Locate the cell with the specified text and output its (X, Y) center coordinate. 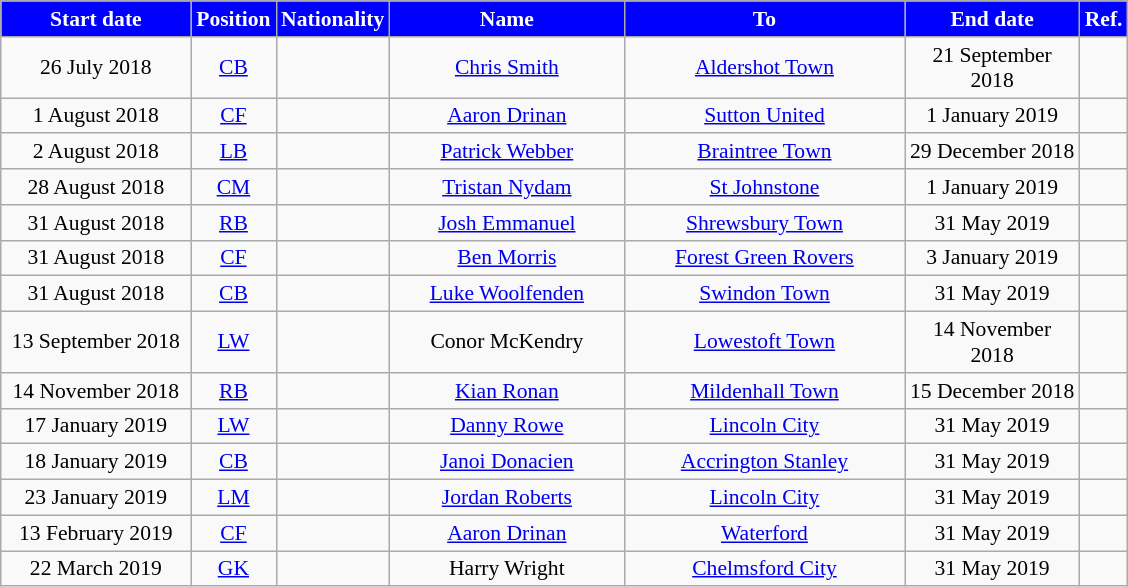
28 August 2018 (96, 187)
Start date (96, 19)
Mildenhall Town (764, 391)
Patrick Webber (506, 152)
Waterford (764, 533)
Name (506, 19)
23 January 2019 (96, 498)
Nationality (332, 19)
Forest Green Rovers (764, 258)
LM (234, 498)
29 December 2018 (992, 152)
Kian Ronan (506, 391)
Josh Emmanuel (506, 223)
Aldershot Town (764, 68)
Chris Smith (506, 68)
LB (234, 152)
15 December 2018 (992, 391)
3 January 2019 (992, 258)
Lowestoft Town (764, 342)
Braintree Town (764, 152)
Position (234, 19)
Danny Rowe (506, 426)
2 August 2018 (96, 152)
21 September 2018 (992, 68)
Shrewsbury Town (764, 223)
Luke Woolfenden (506, 294)
Chelmsford City (764, 569)
26 July 2018 (96, 68)
Harry Wright (506, 569)
22 March 2019 (96, 569)
Conor McKendry (506, 342)
GK (234, 569)
Accrington Stanley (764, 462)
Sutton United (764, 116)
17 January 2019 (96, 426)
13 September 2018 (96, 342)
13 February 2019 (96, 533)
18 January 2019 (96, 462)
St Johnstone (764, 187)
Ben Morris (506, 258)
Ref. (1104, 19)
To (764, 19)
Tristan Nydam (506, 187)
1 August 2018 (96, 116)
Janoi Donacien (506, 462)
End date (992, 19)
Jordan Roberts (506, 498)
Swindon Town (764, 294)
CM (234, 187)
